Capture the cell that displays the provided text and extract its (x, y) central coordinate. 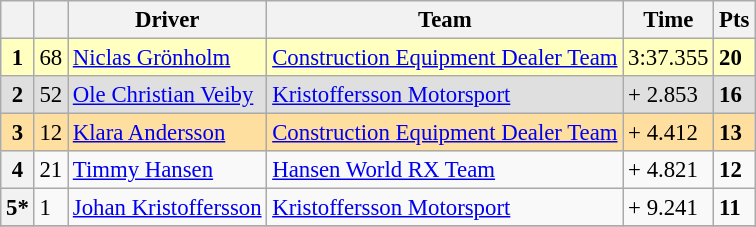
5* (18, 208)
16 (734, 95)
+ 9.241 (668, 208)
Driver (168, 20)
2 (18, 95)
Pts (734, 20)
3:37.355 (668, 58)
Klara Andersson (168, 133)
13 (734, 133)
11 (734, 208)
Niclas Grönholm (168, 58)
3 (18, 133)
+ 4.412 (668, 133)
Johan Kristoffersson (168, 208)
Time (668, 20)
21 (50, 170)
+ 4.821 (668, 170)
Ole Christian Veiby (168, 95)
20 (734, 58)
4 (18, 170)
68 (50, 58)
Hansen World RX Team (445, 170)
+ 2.853 (668, 95)
52 (50, 95)
Team (445, 20)
Timmy Hansen (168, 170)
